Pinpoint the cell where the given text exists, returning its [x, y] midpoint coordinate. 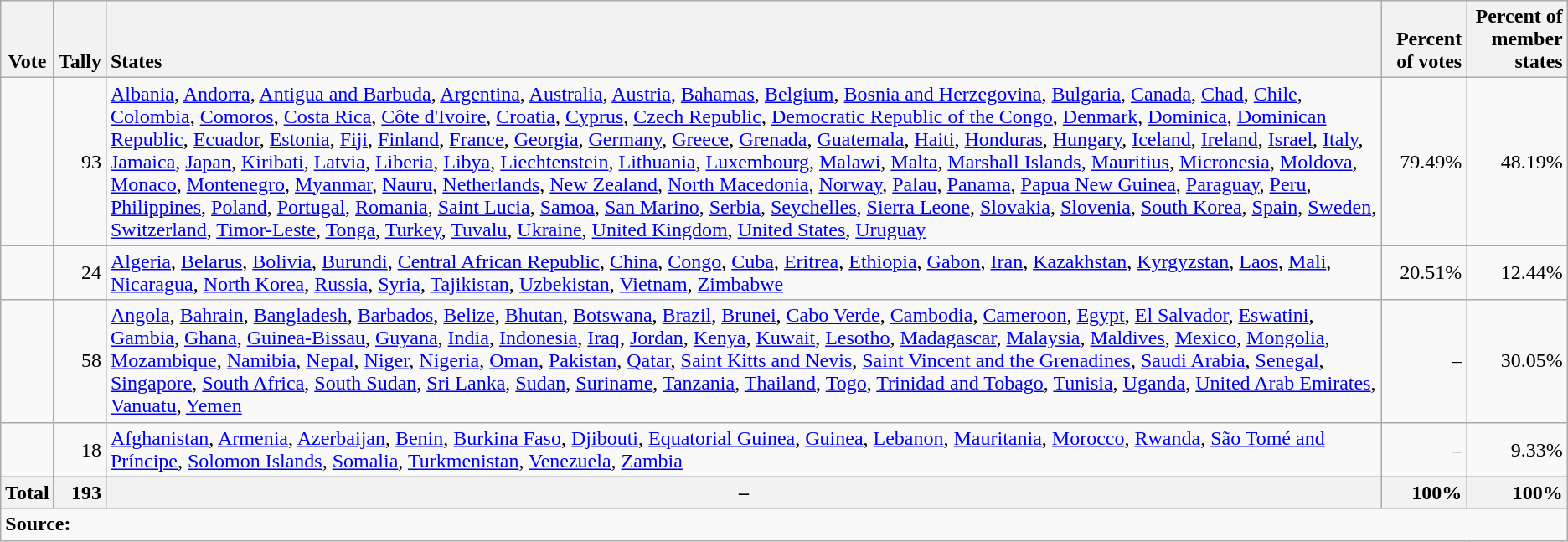
9.33% [1518, 449]
Source: [784, 524]
Total [28, 493]
48.19% [1518, 162]
24 [80, 273]
Percent of votes [1424, 39]
193 [80, 493]
58 [80, 361]
20.51% [1424, 273]
30.05% [1518, 361]
Percent of member states [1518, 39]
93 [80, 162]
Tally [80, 39]
Vote [28, 39]
States [744, 39]
18 [80, 449]
12.44% [1518, 273]
79.49% [1424, 162]
